Identify which cell holds the provided text, then report its (X, Y) central coordinate. 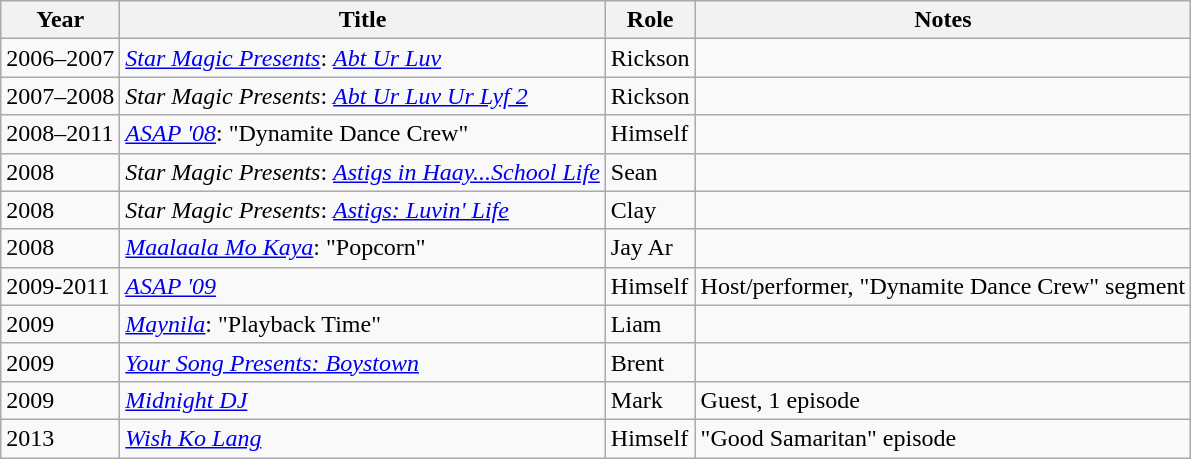
Mark (650, 400)
Maynila: "Playback Time" (363, 324)
Liam (650, 324)
2013 (60, 438)
ASAP '09 (363, 286)
Host/performer, "Dynamite Dance Crew" segment (943, 286)
Your Song Presents: Boystown (363, 362)
Maalaala Mo Kaya: "Popcorn" (363, 248)
Clay (650, 210)
Star Magic Presents: Abt Ur Luv Ur Lyf 2 (363, 96)
Jay Ar (650, 248)
2006–2007 (60, 58)
Star Magic Presents: Astigs: Luvin' Life (363, 210)
2007–2008 (60, 96)
Year (60, 20)
2008–2011 (60, 134)
Star Magic Presents: Abt Ur Luv (363, 58)
ASAP '08: "Dynamite Dance Crew" (363, 134)
"Good Samaritan" episode (943, 438)
Star Magic Presents: Astigs in Haay...School Life (363, 172)
Role (650, 20)
2009-2011 (60, 286)
Sean (650, 172)
Guest, 1 episode (943, 400)
Title (363, 20)
Notes (943, 20)
Wish Ko Lang (363, 438)
Brent (650, 362)
Midnight DJ (363, 400)
